From the cell containing the given text, extract its center point as (X, Y) coordinate. 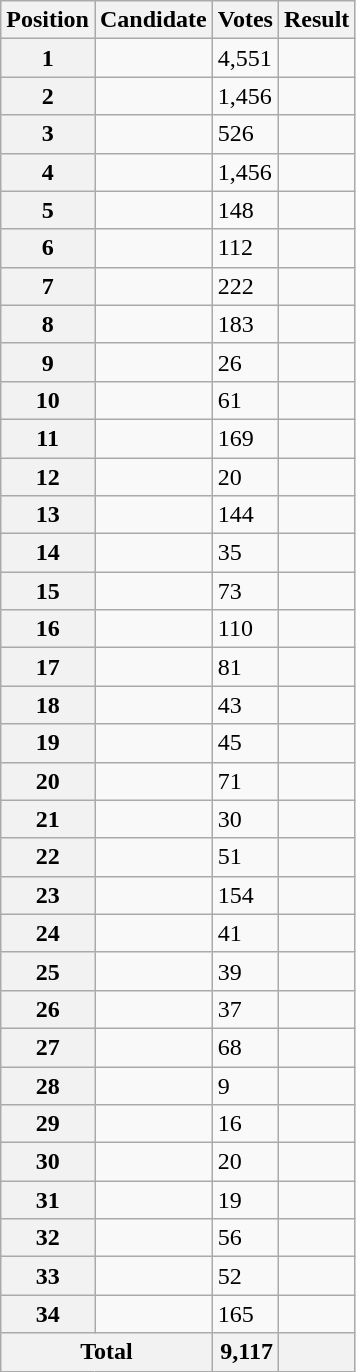
28 (48, 1085)
Total (107, 1352)
15 (48, 591)
8 (48, 324)
183 (245, 324)
13 (48, 515)
52 (245, 1276)
43 (245, 705)
112 (245, 248)
222 (245, 286)
22 (48, 857)
56 (245, 1238)
526 (245, 134)
11 (48, 438)
5 (48, 210)
33 (48, 1276)
110 (245, 629)
29 (48, 1124)
73 (245, 591)
10 (48, 400)
37 (245, 1009)
2 (48, 96)
Votes (245, 20)
39 (245, 971)
24 (48, 933)
1 (48, 58)
Result (316, 20)
17 (48, 667)
32 (48, 1238)
41 (245, 933)
18 (48, 705)
169 (245, 438)
Candidate (153, 20)
45 (245, 743)
21 (48, 819)
6 (48, 248)
154 (245, 895)
14 (48, 553)
68 (245, 1047)
148 (245, 210)
27 (48, 1047)
35 (245, 553)
25 (48, 971)
165 (245, 1314)
4 (48, 172)
34 (48, 1314)
31 (48, 1200)
3 (48, 134)
144 (245, 515)
23 (48, 895)
12 (48, 477)
7 (48, 286)
51 (245, 857)
61 (245, 400)
81 (245, 667)
Position (48, 20)
9,117 (245, 1352)
4,551 (245, 58)
71 (245, 781)
